Extract the [x, y] coordinate from the center of the cell holding the provided text.  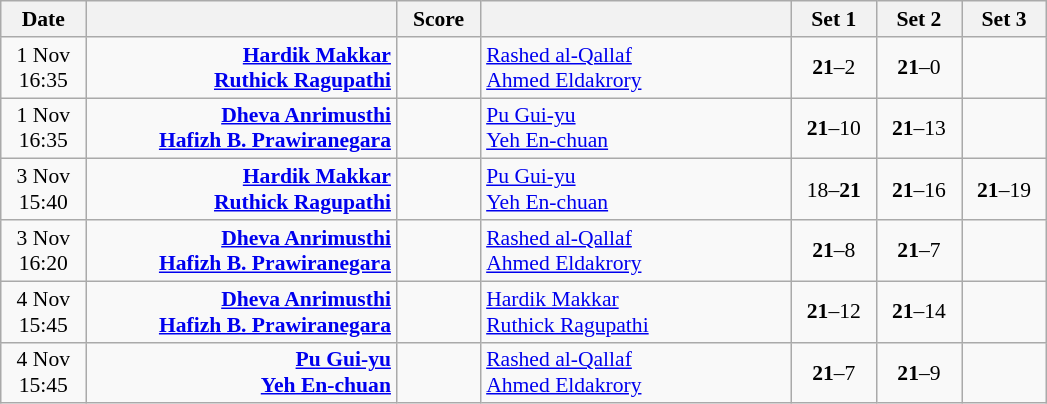
Set 1 [834, 19]
21–12 [834, 312]
3 Nov15:40 [44, 190]
21–8 [834, 250]
18–21 [834, 190]
Set 3 [1004, 19]
21–19 [1004, 190]
21–16 [918, 190]
21–13 [918, 128]
Set 2 [918, 19]
3 Nov16:20 [44, 250]
21–14 [918, 312]
Date [44, 19]
21–9 [918, 372]
21–2 [834, 68]
21–0 [918, 68]
21–10 [834, 128]
Score [438, 19]
